Detect which cell encompasses the target text, then output its (x, y) center coordinate. 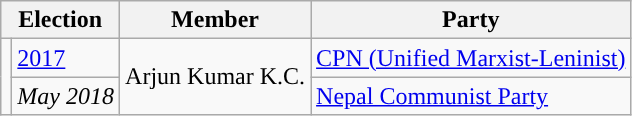
Arjun Kumar K.C. (216, 77)
May 2018 (66, 96)
CPN (Unified Marxist-Leninist) (471, 58)
Nepal Communist Party (471, 96)
Party (471, 20)
Member (216, 20)
Election (60, 20)
2017 (66, 58)
